Return (X, Y) of the center of cell containing provided text 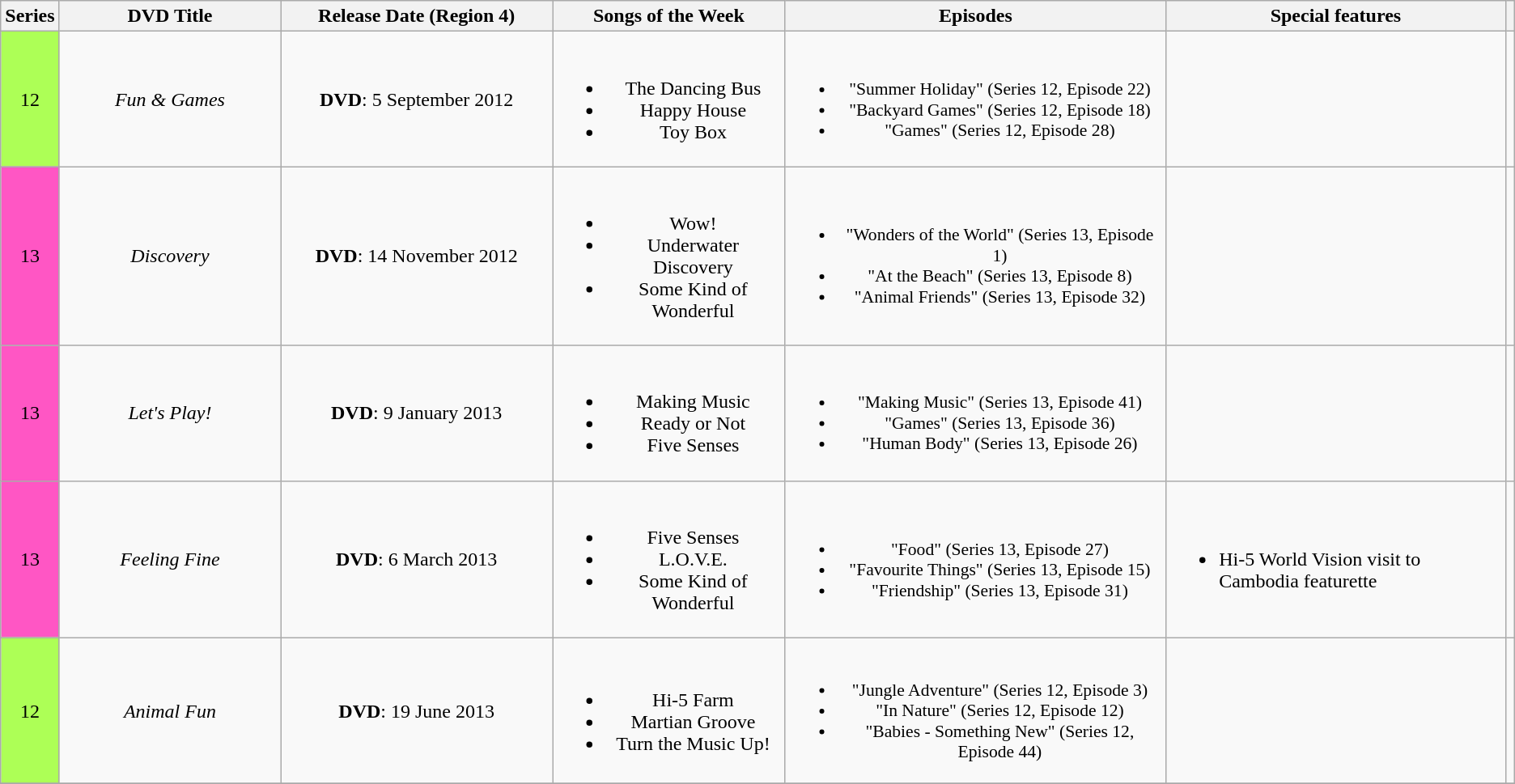
Five SensesL.O.V.E.Some Kind of Wonderful (669, 559)
Release Date (Region 4) (417, 16)
Episodes (975, 16)
Hi-5 World Vision visit to Cambodia featurette (1336, 559)
DVD: 6 March 2013 (417, 559)
Songs of the Week (669, 16)
Hi-5 FarmMartian GrooveTurn the Music Up! (669, 710)
DVD: 14 November 2012 (417, 256)
Making MusicReady or NotFive Senses (669, 413)
DVD Title (170, 16)
"Jungle Adventure" (Series 12, Episode 3)"In Nature" (Series 12, Episode 12)"Babies - Something New" (Series 12, Episode 44) (975, 710)
Discovery (170, 256)
Let's Play! (170, 413)
"Food" (Series 13, Episode 27)"Favourite Things" (Series 13, Episode 15)"Friendship" (Series 13, Episode 31) (975, 559)
The Dancing BusHappy HouseToy Box (669, 99)
Series (30, 16)
"Summer Holiday" (Series 12, Episode 22)"Backyard Games" (Series 12, Episode 18)"Games" (Series 12, Episode 28) (975, 99)
"Making Music" (Series 13, Episode 41)"Games" (Series 13, Episode 36)"Human Body" (Series 13, Episode 26) (975, 413)
Wow!Underwater DiscoverySome Kind of Wonderful (669, 256)
Special features (1336, 16)
DVD: 19 June 2013 (417, 710)
"Wonders of the World" (Series 13, Episode 1)"At the Beach" (Series 13, Episode 8)"Animal Friends" (Series 13, Episode 32) (975, 256)
DVD: 9 January 2013 (417, 413)
Fun & Games (170, 99)
Feeling Fine (170, 559)
DVD: 5 September 2012 (417, 99)
Animal Fun (170, 710)
